Detect which cell encompasses the target text, then output its (X, Y) center coordinate. 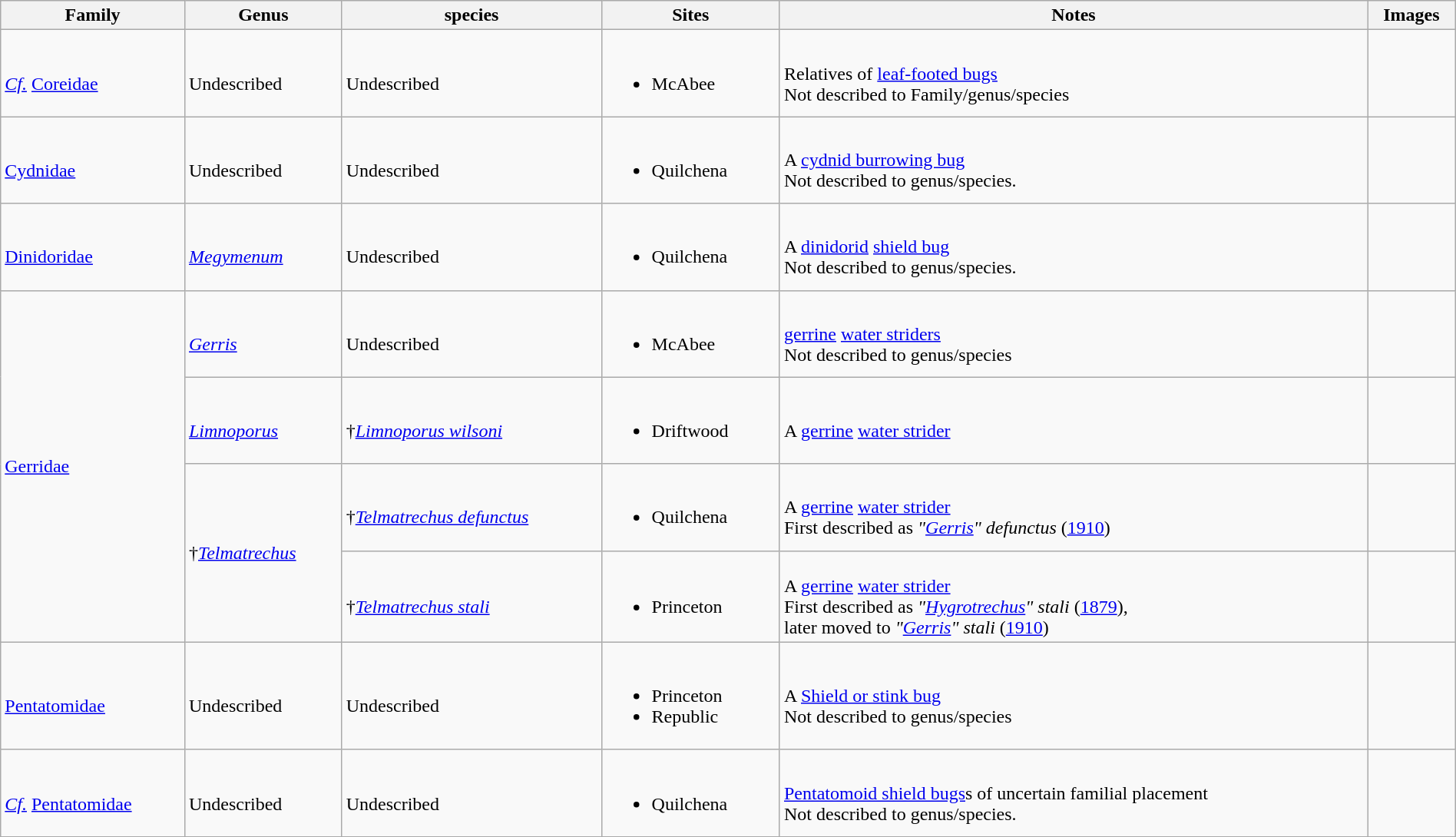
species (472, 15)
Pentatomoid shield bugss of uncertain familial placementNot described to genus/species. (1074, 792)
A cydnid burrowing bugNot described to genus/species. (1074, 160)
Gerridae (93, 466)
A Shield or stink bugNot described to genus/species (1074, 696)
Cf. Pentatomidae (93, 792)
Notes (1074, 15)
Sites (690, 15)
Pentatomidae (93, 696)
Gerris (263, 333)
Cydnidae (93, 160)
A gerrine water strider First described as "Hygrotrechus" stali (1879), later moved to "Gerris" stali (1910) (1074, 596)
Driftwood (690, 421)
A gerrine water strider (1074, 421)
PrincetonRepublic (690, 696)
Megymenum (263, 247)
†Telmatrechus stali (472, 596)
Cf. Coreidae (93, 74)
Dinidoridae (93, 247)
Relatives of leaf-footed bugsNot described to Family/genus/species (1074, 74)
Images (1411, 15)
†Telmatrechus defunctus (472, 507)
A dinidorid shield bugNot described to genus/species. (1074, 247)
Limnoporus (263, 421)
gerrine water stridersNot described to genus/species (1074, 333)
Princeton (690, 596)
Family (93, 15)
A gerrine water strider First described as "Gerris" defunctus (1910) (1074, 507)
†Limnoporus wilsoni (472, 421)
Genus (263, 15)
†Telmatrechus (263, 553)
